Return (x, y) of the center of cell containing provided text 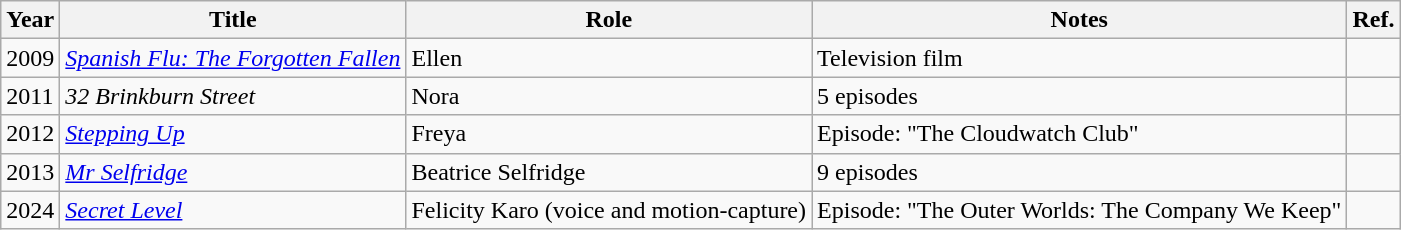
Nora (609, 96)
Episode: "The Outer Worlds: The Company We Keep" (1080, 210)
Secret Level (233, 210)
2011 (30, 96)
5 episodes (1080, 96)
Year (30, 20)
Spanish Flu: The Forgotten Fallen (233, 58)
Role (609, 20)
Felicity Karo (voice and motion-capture) (609, 210)
Episode: "The Cloudwatch Club" (1080, 134)
Ref. (1374, 20)
Beatrice Selfridge (609, 172)
Notes (1080, 20)
Title (233, 20)
Mr Selfridge (233, 172)
2012 (30, 134)
Television film (1080, 58)
9 episodes (1080, 172)
2009 (30, 58)
Ellen (609, 58)
32 Brinkburn Street (233, 96)
Freya (609, 134)
2024 (30, 210)
2013 (30, 172)
Stepping Up (233, 134)
